Find where the given text appears and provide that cell's center as [x, y] coordinate. 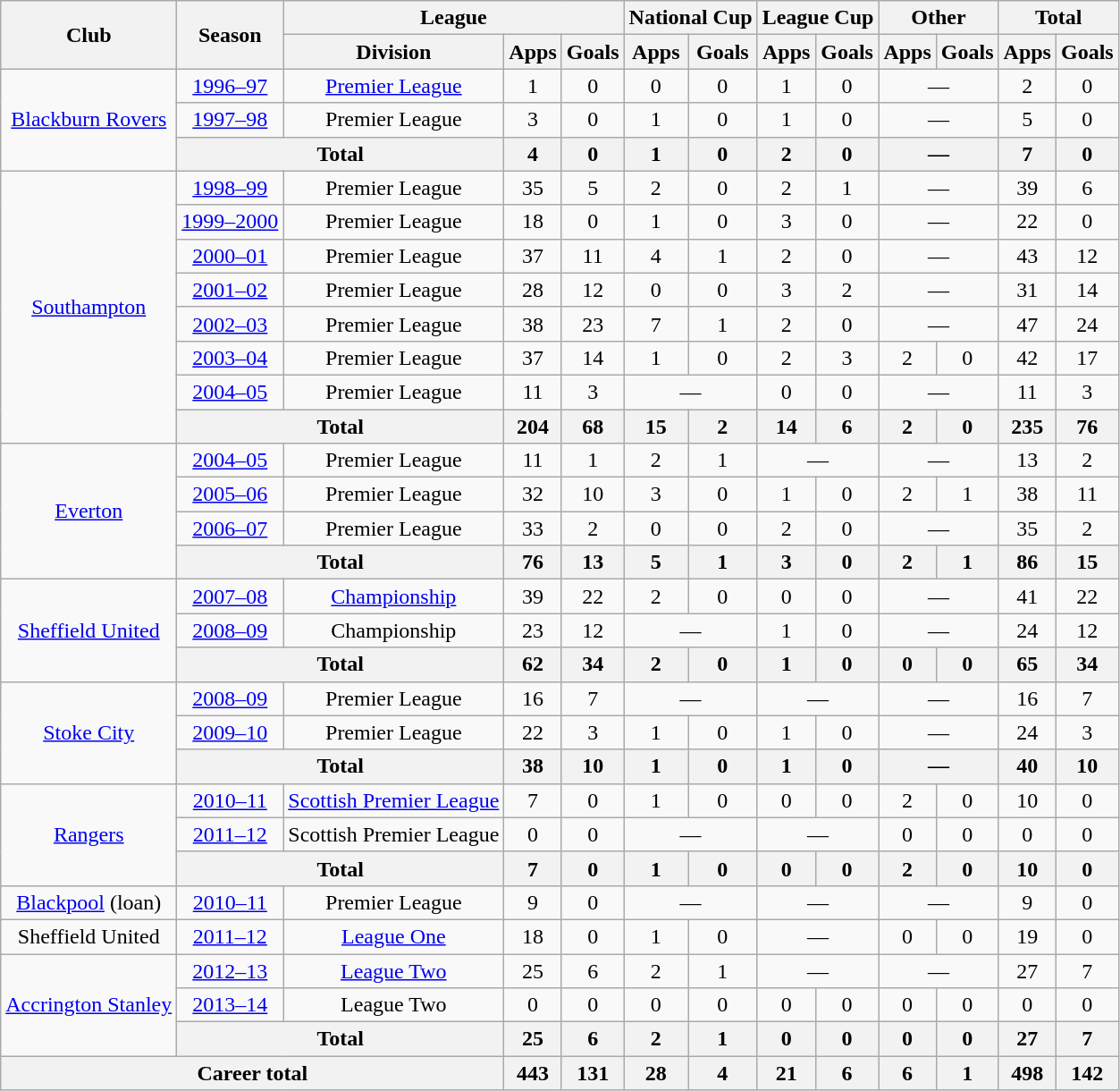
498 [1027, 1073]
62 [533, 664]
Southampton [89, 307]
65 [1027, 664]
National Cup [690, 18]
League Cup [818, 18]
2001–02 [231, 290]
2000–01 [231, 256]
32 [533, 495]
235 [1027, 427]
2007–08 [231, 596]
142 [1087, 1073]
131 [593, 1073]
41 [1027, 596]
Everton [89, 512]
40 [1027, 766]
86 [1027, 562]
17 [1087, 358]
League [454, 18]
League One [393, 936]
2012–13 [231, 970]
Blackburn Rovers [89, 120]
2002–03 [231, 324]
1997–98 [231, 120]
19 [1027, 936]
Season [231, 35]
31 [1027, 290]
43 [1027, 256]
2009–10 [231, 732]
443 [533, 1073]
21 [787, 1073]
42 [1027, 358]
Career total [252, 1073]
Blackpool (loan) [89, 902]
2006–07 [231, 529]
2013–14 [231, 1005]
204 [533, 427]
Club [89, 35]
2003–04 [231, 358]
1998–99 [231, 188]
Division [393, 52]
1996–97 [231, 86]
Other [939, 18]
33 [533, 529]
Rangers [89, 834]
Stoke City [89, 732]
47 [1027, 324]
2005–06 [231, 495]
1999–2000 [231, 222]
68 [593, 427]
Accrington Stanley [89, 1004]
